Return [X, Y] of the center of cell containing provided text 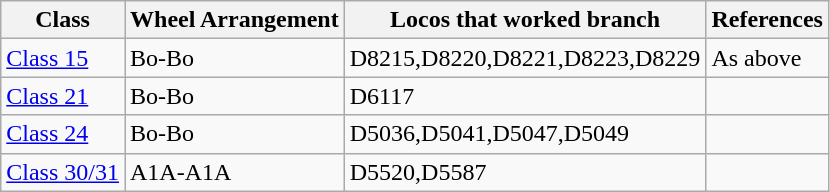
D6117 [525, 96]
Class 30/31 [63, 172]
Class 24 [63, 134]
Locos that worked branch [525, 20]
Class 15 [63, 58]
As above [768, 58]
References [768, 20]
D8215,D8220,D8221,D8223,D8229 [525, 58]
D5036,D5041,D5047,D5049 [525, 134]
A1A-A1A [234, 172]
Wheel Arrangement [234, 20]
Class [63, 20]
Class 21 [63, 96]
D5520,D5587 [525, 172]
